Pinpoint the cell where the given text exists, returning its (X, Y) midpoint coordinate. 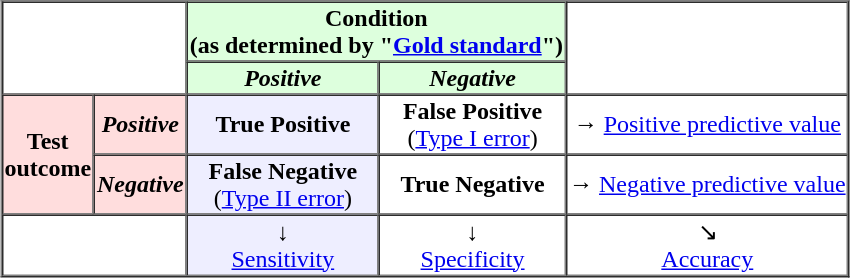
↓Specificity (472, 245)
False Positive(Type I error) (472, 124)
→ Positive predictive value (708, 124)
Condition(as determined by "Gold standard") (376, 32)
True Positive (283, 124)
True Negative (472, 184)
False Negative(Type II error) (283, 184)
↓Sensitivity (283, 245)
Testoutcome (48, 154)
→ Negative predictive value (708, 184)
↘Accuracy (708, 245)
